For the text-containing cell, return its midpoint in [x, y] coordinate format. 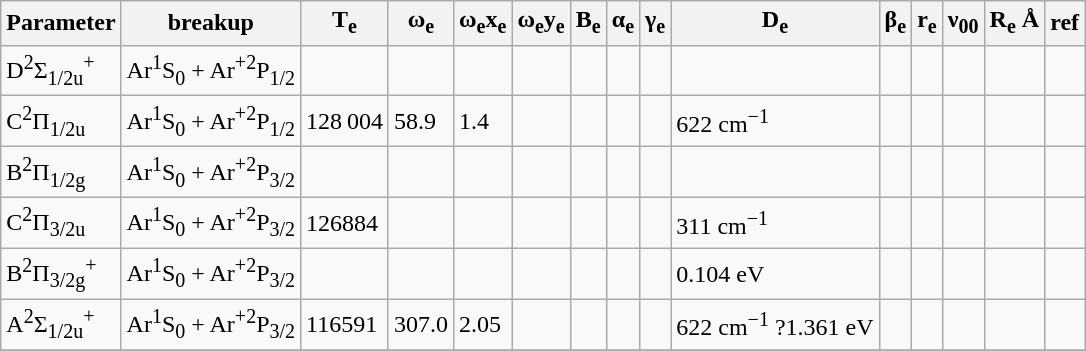
622 cm−1 [775, 122]
311 cm−1 [775, 224]
De [775, 23]
re [928, 23]
B2Π1/2g [61, 172]
C2Π1/2u [61, 122]
58.9 [420, 122]
2.05 [483, 324]
ωe [420, 23]
Te [345, 23]
128 004 [345, 122]
1.4 [483, 122]
D2Σ1/2u+ [61, 70]
B2Π3/2g+ [61, 274]
Parameter [61, 23]
0.104 eV [775, 274]
A2Σ1/2u+ [61, 324]
ν00 [963, 23]
Re Å [1014, 23]
ref [1065, 23]
breakup [211, 23]
γe [656, 23]
βe [896, 23]
ωeye [541, 23]
116591 [345, 324]
Be [588, 23]
C2Π3/2u [61, 224]
622 cm−1 ?1.361 eV [775, 324]
307.0 [420, 324]
126884 [345, 224]
ωexe [483, 23]
αe [622, 23]
